Return (x, y) of the center of cell containing provided text 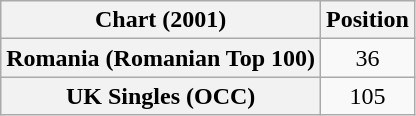
Romania (Romanian Top 100) (161, 58)
105 (368, 96)
36 (368, 58)
UK Singles (OCC) (161, 96)
Chart (2001) (161, 20)
Position (368, 20)
